Extract the [X, Y] coordinate from the center of the cell holding the provided text.  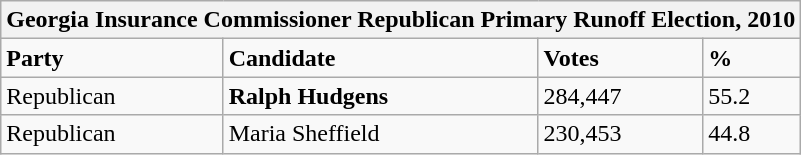
Maria Sheffield [380, 134]
44.8 [752, 134]
230,453 [620, 134]
Candidate [380, 58]
284,447 [620, 96]
Party [112, 58]
% [752, 58]
Georgia Insurance Commissioner Republican Primary Runoff Election, 2010 [401, 20]
Ralph Hudgens [380, 96]
Votes [620, 58]
55.2 [752, 96]
